Provide the [X, Y] coordinate of the cell's center where the given text is located.  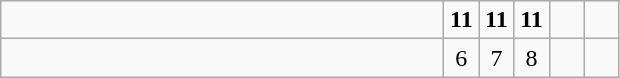
6 [462, 58]
8 [532, 58]
7 [496, 58]
